Extract the [x, y] coordinate from the center of the cell holding the provided text.  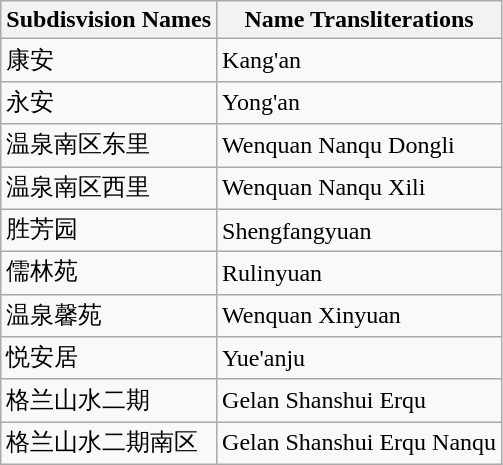
Wenquan Xinyuan [360, 316]
温泉南区西里 [109, 188]
Rulinyuan [360, 274]
Subdisvision Names [109, 20]
Yue'anju [360, 358]
温泉南区东里 [109, 146]
永安 [109, 102]
温泉馨苑 [109, 316]
悦安居 [109, 358]
格兰山水二期南区 [109, 444]
格兰山水二期 [109, 400]
Shengfangyuan [360, 230]
Gelan Shanshui Erqu [360, 400]
Gelan Shanshui Erqu Nanqu [360, 444]
儒林苑 [109, 274]
Name Transliterations [360, 20]
Wenquan Nanqu Dongli [360, 146]
Yong'an [360, 102]
康安 [109, 60]
胜芳园 [109, 230]
Wenquan Nanqu Xili [360, 188]
Kang'an [360, 60]
